Pinpoint the cell where the given text exists, returning its [x, y] midpoint coordinate. 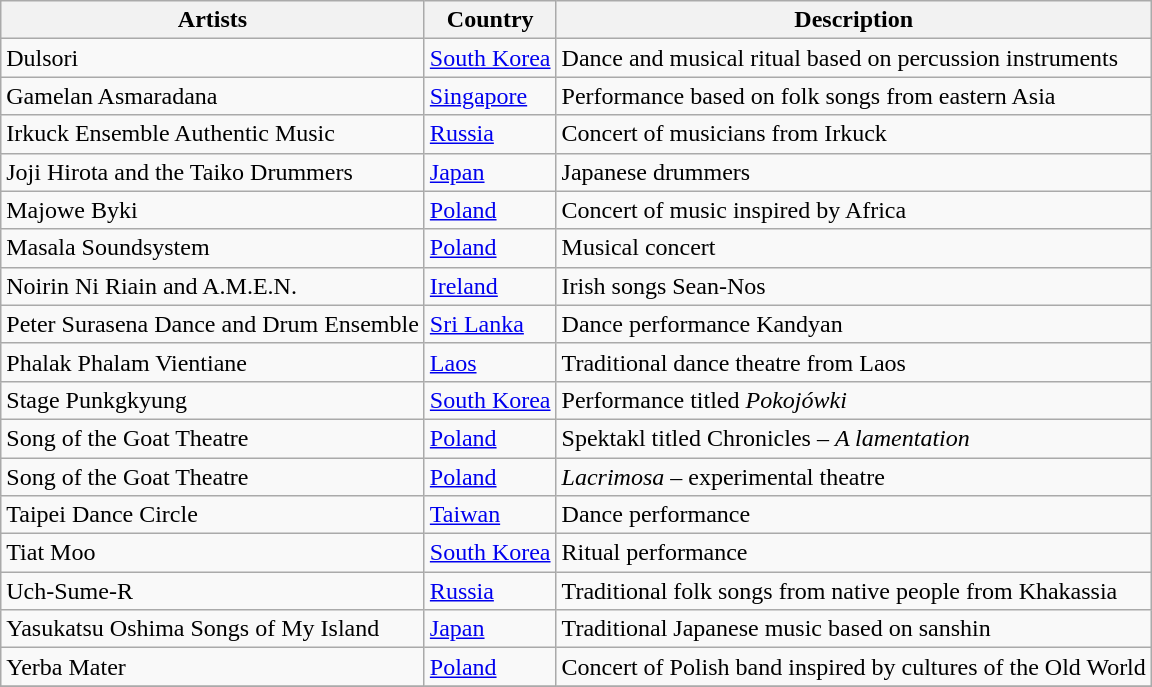
Taipei Dance Circle [213, 515]
Dance and musical ritual based on percussion instruments [854, 58]
Phalak Phalam Vientiane [213, 362]
Stage Punkgkyung [213, 400]
Joji Hirota and the Taiko Drummers [213, 172]
Performance based on folk songs from eastern Asia [854, 96]
Majowe Byki [213, 210]
Spektakl titled Chronicles – A lamentation [854, 438]
Irish songs Sean-Nos [854, 286]
Yasukatsu Oshima Songs of My Island [213, 629]
Lacrimosa – experimental theatre [854, 477]
Japanese drummers [854, 172]
Traditional folk songs from native people from Khakassia [854, 591]
Uch-Sume-R [213, 591]
Country [490, 20]
Dance performance Kandyan [854, 324]
Musical concert [854, 248]
Traditional dance theatre from Laos [854, 362]
Concert of music inspired by Africa [854, 210]
Dance performance [854, 515]
Ireland [490, 286]
Performance titled Pokojówki [854, 400]
Gamelan Asmaradana [213, 96]
Dulsori [213, 58]
Yerba Mater [213, 667]
Peter Surasena Dance and Drum Ensemble [213, 324]
Ritual performance [854, 553]
Laos [490, 362]
Singapore [490, 96]
Traditional Japanese music based on sanshin [854, 629]
Artists [213, 20]
Irkuck Ensemble Authentic Music [213, 134]
Concert of musicians from Irkuck [854, 134]
Tiat Moo [213, 553]
Concert of Polish band inspired by cultures of the Old World [854, 667]
Noirin Ni Riain and A.M.E.N. [213, 286]
Description [854, 20]
Masala Soundsystem [213, 248]
Taiwan [490, 515]
Sri Lanka [490, 324]
